Locate the cell with the specified text and output its [X, Y] center coordinate. 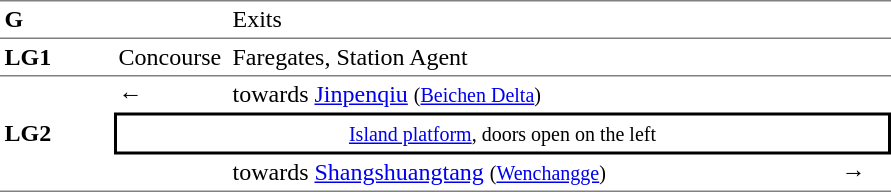
Island platform, doors open on the left [502, 133]
towards Shangshuangtang (Wenchangge) [532, 173]
Concourse [171, 58]
→ [864, 173]
← [171, 94]
Exits [532, 20]
G [57, 20]
LG1 [57, 58]
towards Jinpenqiu (Beichen Delta) [532, 94]
Faregates, Station Agent [532, 58]
LG2 [57, 134]
